Return the (x, y) coordinate for the center point of the cell that contains the specified text.  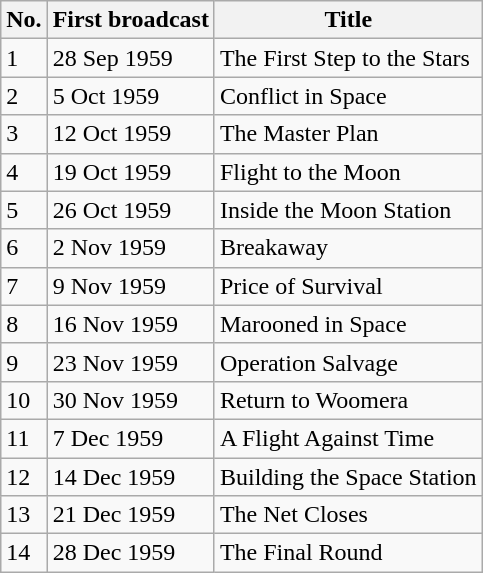
5 (24, 210)
12 Oct 1959 (130, 134)
4 (24, 172)
Return to Woomera (348, 400)
The Master Plan (348, 134)
11 (24, 438)
28 Sep 1959 (130, 58)
8 (24, 324)
14 (24, 553)
Inside the Moon Station (348, 210)
A Flight Against Time (348, 438)
9 (24, 362)
Marooned in Space (348, 324)
7 (24, 286)
Operation Salvage (348, 362)
3 (24, 134)
10 (24, 400)
Building the Space Station (348, 477)
16 Nov 1959 (130, 324)
14 Dec 1959 (130, 477)
2 (24, 96)
12 (24, 477)
Breakaway (348, 248)
30 Nov 1959 (130, 400)
9 Nov 1959 (130, 286)
First broadcast (130, 20)
Conflict in Space (348, 96)
Flight to the Moon (348, 172)
6 (24, 248)
13 (24, 515)
28 Dec 1959 (130, 553)
21 Dec 1959 (130, 515)
23 Nov 1959 (130, 362)
Title (348, 20)
No. (24, 20)
The First Step to the Stars (348, 58)
1 (24, 58)
The Final Round (348, 553)
Price of Survival (348, 286)
19 Oct 1959 (130, 172)
2 Nov 1959 (130, 248)
26 Oct 1959 (130, 210)
The Net Closes (348, 515)
7 Dec 1959 (130, 438)
5 Oct 1959 (130, 96)
